Search for the cell housing the specified text and yield its [X, Y] center coordinate. 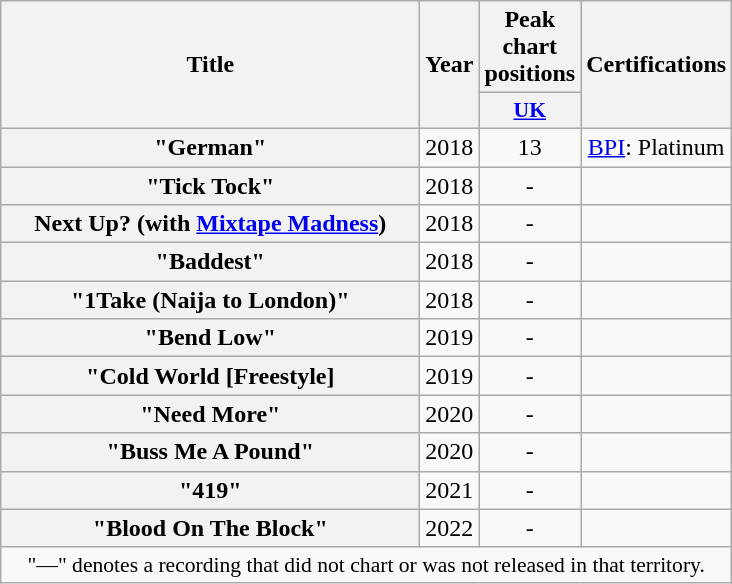
Next Up? (with Mixtape Madness) [210, 224]
UK [530, 111]
"Need More" [210, 414]
"419" [210, 490]
Peak chart positions [530, 47]
"German" [210, 147]
Certifications [656, 65]
Year [450, 65]
"Bend Low" [210, 338]
"Buss Me A Pound" [210, 452]
"Baddest" [210, 262]
13 [530, 147]
"—" denotes a recording that did not chart or was not released in that territory. [366, 565]
2022 [450, 528]
BPI: Platinum [656, 147]
Title [210, 65]
"1Take (Naija to London)" [210, 300]
"Blood On The Block" [210, 528]
"Tick Tock" [210, 185]
2021 [450, 490]
"Cold World [Freestyle] [210, 376]
